Return the (X, Y) coordinate for the center point of the cell that contains the specified text.  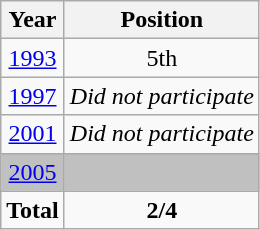
2001 (33, 134)
5th (162, 58)
2/4 (162, 210)
Total (33, 210)
Position (162, 20)
1997 (33, 96)
2005 (33, 172)
Year (33, 20)
1993 (33, 58)
